Find where the given text appears and provide that cell's center as [X, Y] coordinate. 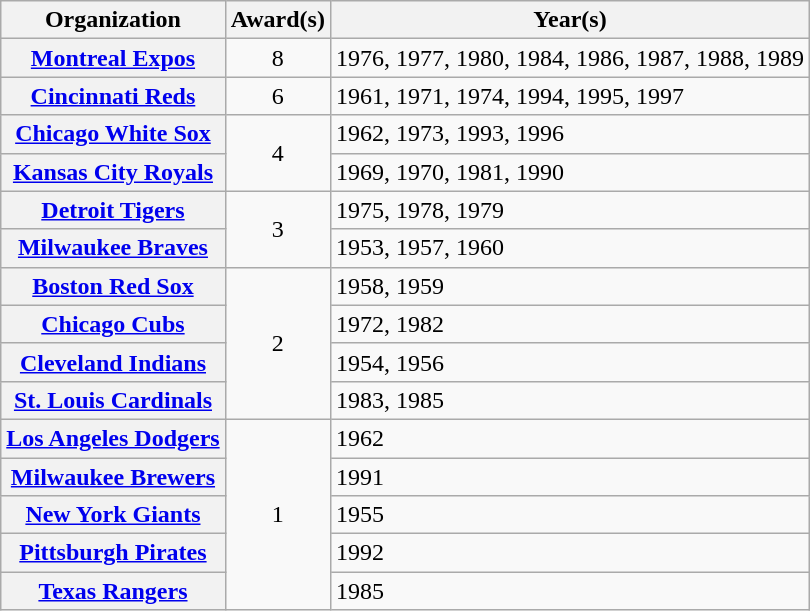
1 [278, 514]
1961, 1971, 1974, 1994, 1995, 1997 [570, 96]
Texas Rangers [113, 591]
2 [278, 343]
Year(s) [570, 20]
Milwaukee Braves [113, 248]
Chicago White Sox [113, 134]
1954, 1956 [570, 362]
Los Angeles Dodgers [113, 438]
1972, 1982 [570, 324]
1976, 1977, 1980, 1984, 1986, 1987, 1988, 1989 [570, 58]
Kansas City Royals [113, 172]
1975, 1978, 1979 [570, 210]
Chicago Cubs [113, 324]
1992 [570, 553]
Pittsburgh Pirates [113, 553]
Cleveland Indians [113, 362]
1955 [570, 515]
Montreal Expos [113, 58]
1958, 1959 [570, 286]
Boston Red Sox [113, 286]
1962, 1973, 1993, 1996 [570, 134]
Award(s) [278, 20]
8 [278, 58]
Organization [113, 20]
1962 [570, 438]
3 [278, 229]
4 [278, 153]
1983, 1985 [570, 400]
1969, 1970, 1981, 1990 [570, 172]
6 [278, 96]
St. Louis Cardinals [113, 400]
Detroit Tigers [113, 210]
New York Giants [113, 515]
1953, 1957, 1960 [570, 248]
1985 [570, 591]
1991 [570, 477]
Cincinnati Reds [113, 96]
Milwaukee Brewers [113, 477]
